Extract the (X, Y) coordinate from the center of the cell holding the provided text.  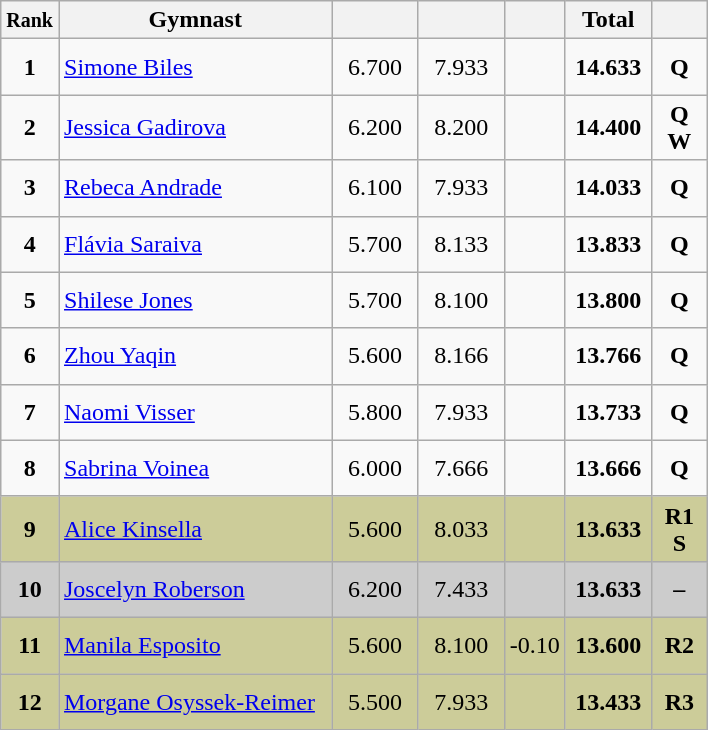
6 (30, 356)
8.133 (461, 244)
6.100 (375, 188)
Total (608, 20)
Zhou Yaqin (195, 356)
Joscelyn Roberson (195, 589)
5.500 (375, 702)
10 (30, 589)
13.800 (608, 300)
-0.10 (534, 645)
– (679, 589)
R1 S (679, 528)
8.200 (461, 128)
5.800 (375, 412)
Morgane Osyssek-Reimer (195, 702)
Jessica Gadirova (195, 128)
13.666 (608, 468)
R2 (679, 645)
13.833 (608, 244)
8.033 (461, 528)
Rank (30, 20)
14.400 (608, 128)
11 (30, 645)
Rebeca Andrade (195, 188)
8.166 (461, 356)
Naomi Visser (195, 412)
6.700 (375, 67)
4 (30, 244)
14.033 (608, 188)
9 (30, 528)
Manila Esposito (195, 645)
13.600 (608, 645)
Alice Kinsella (195, 528)
3 (30, 188)
Q W (679, 128)
8 (30, 468)
6.000 (375, 468)
14.633 (608, 67)
7.666 (461, 468)
7 (30, 412)
1 (30, 67)
R3 (679, 702)
Simone Biles (195, 67)
Shilese Jones (195, 300)
13.766 (608, 356)
Sabrina Voinea (195, 468)
2 (30, 128)
Gymnast (195, 20)
Flávia Saraiva (195, 244)
12 (30, 702)
13.733 (608, 412)
5 (30, 300)
7.433 (461, 589)
13.433 (608, 702)
